Locate the cell with the specified text and output its [x, y] center coordinate. 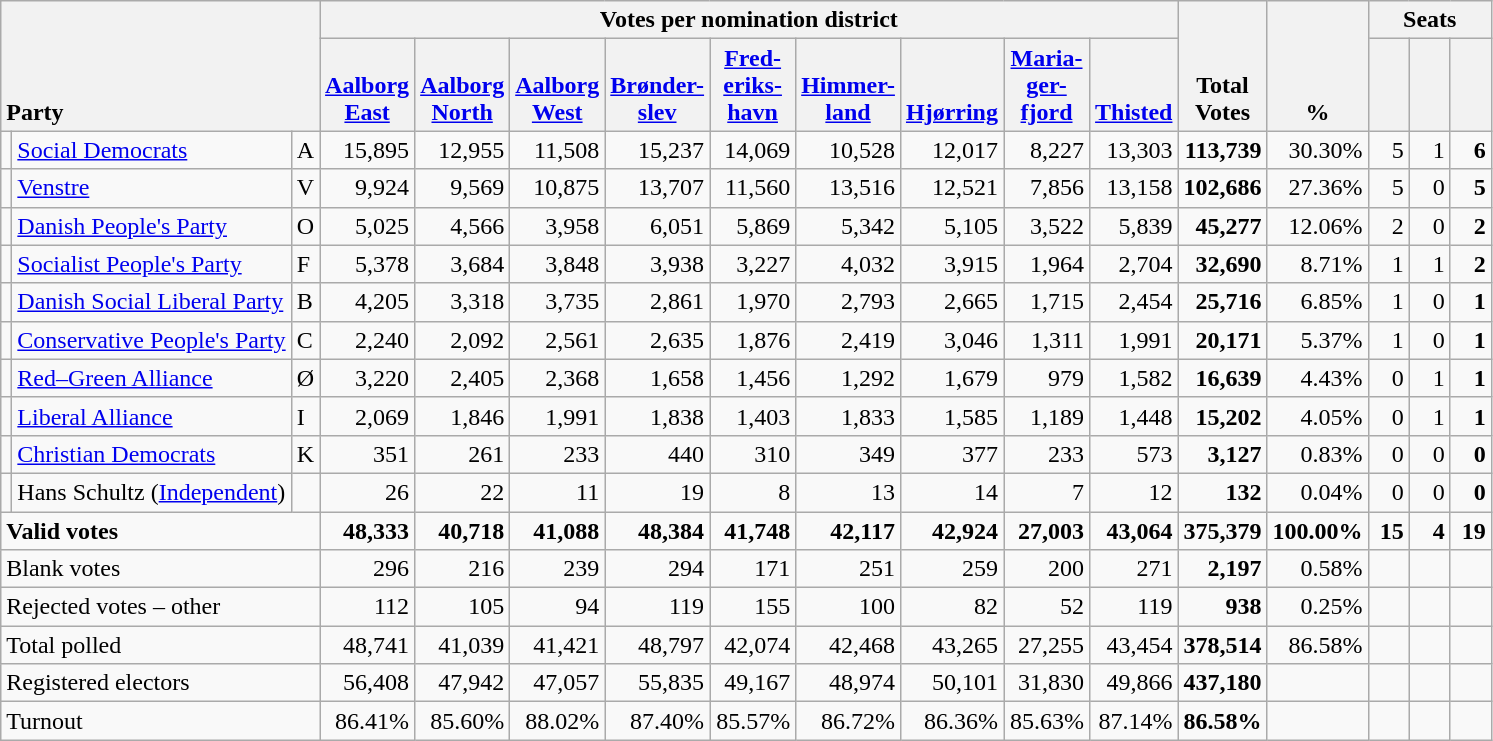
41,039 [462, 645]
171 [753, 569]
14,069 [753, 150]
8,227 [1047, 150]
13,303 [1134, 150]
7 [1047, 492]
7,856 [1047, 188]
48,741 [368, 645]
94 [558, 607]
4,032 [848, 264]
O [305, 226]
V [305, 188]
2,419 [848, 340]
2,069 [368, 416]
5,839 [1134, 226]
6.85% [1318, 302]
15 [1388, 531]
26 [368, 492]
47,942 [462, 683]
12.06% [1318, 226]
0.83% [1318, 454]
1,838 [658, 416]
56,408 [368, 683]
Liberal Alliance [152, 416]
41,421 [558, 645]
47,057 [558, 683]
378,514 [1222, 645]
6 [1470, 150]
Votes per nomination district [749, 20]
Ø [305, 378]
B [305, 302]
105 [462, 607]
Danish People's Party [152, 226]
3,227 [753, 264]
4,566 [462, 226]
13 [848, 492]
86.36% [952, 721]
2,368 [558, 378]
12 [1134, 492]
5,378 [368, 264]
6,051 [658, 226]
1,448 [1134, 416]
50,101 [952, 683]
15,237 [658, 150]
48,333 [368, 531]
13,707 [658, 188]
F [305, 264]
85.63% [1047, 721]
8.71% [1318, 264]
3,522 [1047, 226]
261 [462, 454]
5,869 [753, 226]
48,384 [658, 531]
11 [558, 492]
42,468 [848, 645]
349 [848, 454]
Hjørring [952, 85]
15,895 [368, 150]
A [305, 150]
200 [1047, 569]
112 [368, 607]
440 [658, 454]
216 [462, 569]
55,835 [658, 683]
Thisted [1134, 85]
259 [952, 569]
1,658 [658, 378]
5,342 [848, 226]
4 [1430, 531]
4.05% [1318, 416]
Fred- eriks- havn [753, 85]
2,561 [558, 340]
40,718 [462, 531]
Christian Democrats [152, 454]
5,105 [952, 226]
2,092 [462, 340]
42,074 [753, 645]
16,639 [1222, 378]
3,938 [658, 264]
3,127 [1222, 454]
296 [368, 569]
43,265 [952, 645]
32,690 [1222, 264]
Conservative People's Party [152, 340]
1,715 [1047, 302]
Social Democrats [152, 150]
239 [558, 569]
45,277 [1222, 226]
14 [952, 492]
82 [952, 607]
1,876 [753, 340]
3,684 [462, 264]
41,748 [753, 531]
102,686 [1222, 188]
938 [1222, 607]
310 [753, 454]
Maria- ger- fjord [1047, 85]
11,508 [558, 150]
3,848 [558, 264]
Seats [1430, 20]
113,739 [1222, 150]
2,405 [462, 378]
271 [1134, 569]
3,220 [368, 378]
Himmer- land [848, 85]
2,861 [658, 302]
K [305, 454]
1,189 [1047, 416]
Aalborg West [558, 85]
20,171 [1222, 340]
10,528 [848, 150]
2,793 [848, 302]
1,833 [848, 416]
87.14% [1134, 721]
Danish Social Liberal Party [152, 302]
10,875 [558, 188]
2,635 [658, 340]
Turnout [160, 721]
12,955 [462, 150]
5.37% [1318, 340]
375,379 [1222, 531]
1,403 [753, 416]
49,167 [753, 683]
0.25% [1318, 607]
1,582 [1134, 378]
8 [753, 492]
I [305, 416]
4,205 [368, 302]
27,255 [1047, 645]
3,318 [462, 302]
2,704 [1134, 264]
3,915 [952, 264]
25,716 [1222, 302]
22 [462, 492]
100 [848, 607]
12,521 [952, 188]
31,830 [1047, 683]
132 [1222, 492]
3,735 [558, 302]
27,003 [1047, 531]
Venstre [152, 188]
48,797 [658, 645]
2,240 [368, 340]
30.30% [1318, 150]
1,970 [753, 302]
155 [753, 607]
979 [1047, 378]
27.36% [1318, 188]
12,017 [952, 150]
2,197 [1222, 569]
Total polled [160, 645]
3,046 [952, 340]
Hans Schultz (Independent) [152, 492]
% [1318, 66]
Socialist People's Party [152, 264]
Aalborg East [368, 85]
Total Votes [1222, 66]
1,964 [1047, 264]
377 [952, 454]
13,516 [848, 188]
0.58% [1318, 569]
Red–Green Alliance [152, 378]
5,025 [368, 226]
351 [368, 454]
Brønder- slev [658, 85]
1,311 [1047, 340]
87.40% [658, 721]
573 [1134, 454]
48,974 [848, 683]
9,569 [462, 188]
Rejected votes – other [160, 607]
11,560 [753, 188]
0.04% [1318, 492]
86.72% [848, 721]
42,117 [848, 531]
1,456 [753, 378]
2,454 [1134, 302]
43,064 [1134, 531]
42,924 [952, 531]
Blank votes [160, 569]
294 [658, 569]
Valid votes [160, 531]
4.43% [1318, 378]
1,679 [952, 378]
437,180 [1222, 683]
Registered electors [160, 683]
15,202 [1222, 416]
Aalborg North [462, 85]
49,866 [1134, 683]
1,585 [952, 416]
86.41% [368, 721]
52 [1047, 607]
2,665 [952, 302]
251 [848, 569]
85.60% [462, 721]
100.00% [1318, 531]
9,924 [368, 188]
41,088 [558, 531]
1,846 [462, 416]
1,292 [848, 378]
3,958 [558, 226]
13,158 [1134, 188]
43,454 [1134, 645]
85.57% [753, 721]
C [305, 340]
Party [160, 66]
88.02% [558, 721]
